Pinpoint the cell where the given text exists, returning its (X, Y) midpoint coordinate. 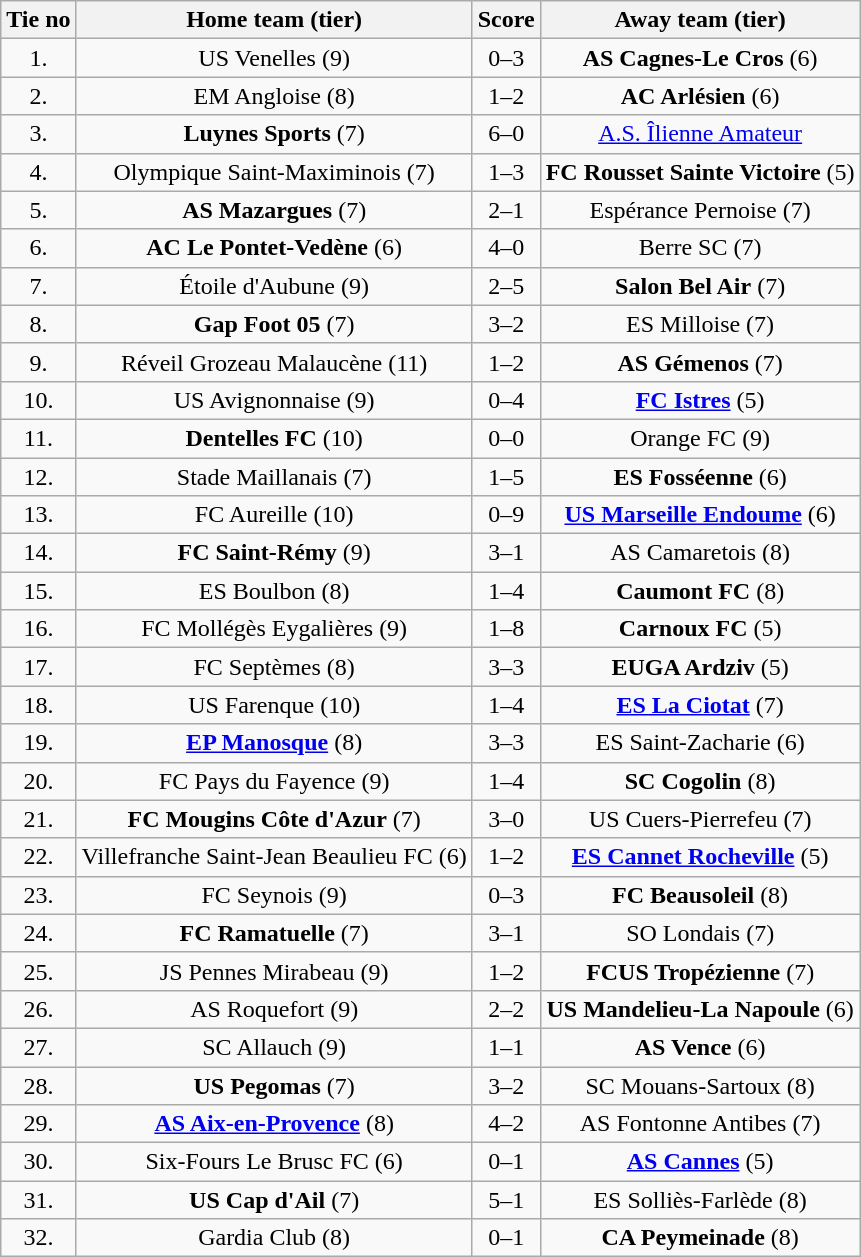
US Farenque (10) (274, 705)
SC Cogolin (8) (700, 781)
US Avignonnaise (9) (274, 400)
AS Aix-en-Provence (8) (274, 1124)
0–4 (506, 400)
Salon Bel Air (7) (700, 286)
5–1 (506, 1200)
Villefranche Saint-Jean Beaulieu FC (6) (274, 857)
1. (38, 58)
Dentelles FC (10) (274, 438)
20. (38, 781)
FC Mollégès Eygalières (9) (274, 629)
US Cap d'Ail (7) (274, 1200)
AS Cannes (5) (700, 1162)
US Cuers-Pierrefeu (7) (700, 819)
12. (38, 477)
FC Seynois (9) (274, 895)
AC Le Pontet-Vedène (6) (274, 248)
AS Vence (6) (700, 1047)
Tie no (38, 20)
FC Mougins Côte d'Azur (7) (274, 819)
Gardia Club (8) (274, 1238)
2–2 (506, 1009)
EM Angloise (8) (274, 96)
ES Cannet Rocheville (5) (700, 857)
SC Allauch (9) (274, 1047)
US Marseille Endoume (6) (700, 515)
0–0 (506, 438)
JS Pennes Mirabeau (9) (274, 971)
31. (38, 1200)
FC Rousset Sainte Victoire (5) (700, 172)
6–0 (506, 134)
SO Londais (7) (700, 933)
AS Mazargues (7) (274, 210)
AS Roquefort (9) (274, 1009)
14. (38, 553)
25. (38, 971)
FC Saint-Rémy (9) (274, 553)
4–2 (506, 1124)
5. (38, 210)
CA Peymeinade (8) (700, 1238)
ES Boulbon (8) (274, 591)
8. (38, 324)
2–1 (506, 210)
ES Fosséenne (6) (700, 477)
Olympique Saint-Maximinois (7) (274, 172)
26. (38, 1009)
1–5 (506, 477)
4–0 (506, 248)
Espérance Pernoise (7) (700, 210)
EUGA Ardziv (5) (700, 667)
US Pegomas (7) (274, 1085)
Orange FC (9) (700, 438)
Gap Foot 05 (7) (274, 324)
1–8 (506, 629)
FC Septèmes (8) (274, 667)
Réveil Grozeau Malaucène (11) (274, 362)
3–0 (506, 819)
Away team (tier) (700, 20)
27. (38, 1047)
Caumont FC (8) (700, 591)
US Mandelieu-La Napoule (6) (700, 1009)
Berre SC (7) (700, 248)
9. (38, 362)
Home team (tier) (274, 20)
ES Saint-Zacharie (6) (700, 743)
18. (38, 705)
16. (38, 629)
EP Manosque (8) (274, 743)
4. (38, 172)
FC Aureille (10) (274, 515)
21. (38, 819)
ES Solliès-Farlède (8) (700, 1200)
1–1 (506, 1047)
US Venelles (9) (274, 58)
23. (38, 895)
A.S. Îlienne Amateur (700, 134)
29. (38, 1124)
Carnoux FC (5) (700, 629)
Score (506, 20)
24. (38, 933)
2–5 (506, 286)
28. (38, 1085)
FCUS Tropézienne (7) (700, 971)
Stade Maillanais (7) (274, 477)
FC Beausoleil (8) (700, 895)
10. (38, 400)
ES La Ciotat (7) (700, 705)
SC Mouans-Sartoux (8) (700, 1085)
30. (38, 1162)
FC Ramatuelle (7) (274, 933)
AC Arlésien (6) (700, 96)
ES Milloise (7) (700, 324)
13. (38, 515)
3. (38, 134)
22. (38, 857)
AS Cagnes-Le Cros (6) (700, 58)
32. (38, 1238)
AS Gémenos (7) (700, 362)
Six-Fours Le Brusc FC (6) (274, 1162)
11. (38, 438)
2. (38, 96)
Luynes Sports (7) (274, 134)
6. (38, 248)
1–3 (506, 172)
0–9 (506, 515)
19. (38, 743)
AS Fontonne Antibes (7) (700, 1124)
AS Camaretois (8) (700, 553)
FC Pays du Fayence (9) (274, 781)
FC Istres (5) (700, 400)
17. (38, 667)
7. (38, 286)
15. (38, 591)
Étoile d'Aubune (9) (274, 286)
